Search for the cell housing the specified text and yield its (X, Y) center coordinate. 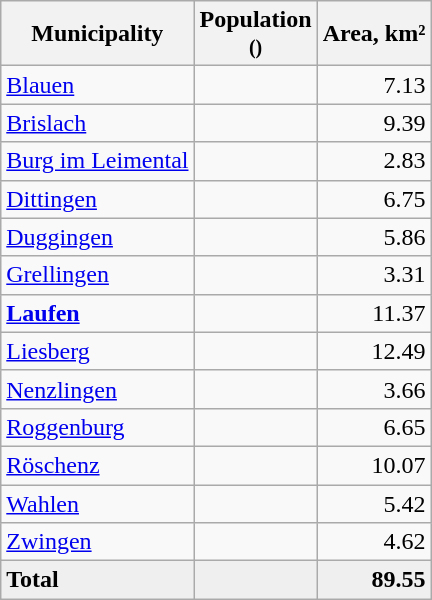
Burg im Leimental (98, 161)
Population() (256, 34)
2.83 (374, 161)
Blauen (98, 85)
10.07 (374, 465)
7.13 (374, 85)
Area, km² (374, 34)
Brislach (98, 123)
Röschenz (98, 465)
9.39 (374, 123)
Grellingen (98, 275)
Municipality (98, 34)
Laufen (98, 313)
5.42 (374, 503)
3.31 (374, 275)
Nenzlingen (98, 389)
3.66 (374, 389)
Total (98, 580)
4.62 (374, 542)
11.37 (374, 313)
6.65 (374, 427)
Dittingen (98, 199)
Duggingen (98, 237)
89.55 (374, 580)
12.49 (374, 351)
5.86 (374, 237)
Wahlen (98, 503)
Liesberg (98, 351)
Roggenburg (98, 427)
Zwingen (98, 542)
6.75 (374, 199)
